Pinpoint the cell where the given text exists, returning its [x, y] midpoint coordinate. 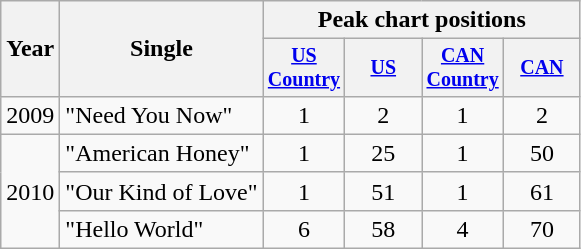
2010 [30, 191]
70 [542, 229]
58 [384, 229]
61 [542, 191]
51 [384, 191]
25 [384, 153]
"Need You Now" [162, 115]
CAN Country [463, 68]
US [384, 68]
US Country [304, 68]
6 [304, 229]
"Our Kind of Love" [162, 191]
4 [463, 229]
Single [162, 49]
"American Honey" [162, 153]
CAN [542, 68]
2009 [30, 115]
50 [542, 153]
"Hello World" [162, 229]
Year [30, 49]
Peak chart positions [422, 20]
